Capture the cell that displays the provided text and extract its (X, Y) central coordinate. 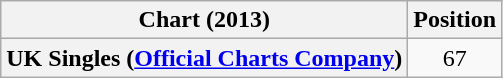
Position (455, 20)
Chart (2013) (204, 20)
67 (455, 58)
UK Singles (Official Charts Company) (204, 58)
